Search for the cell housing the specified text and yield its [x, y] center coordinate. 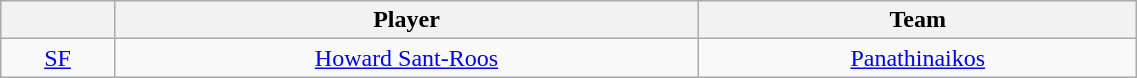
Howard Sant-Roos [406, 58]
Player [406, 20]
Panathinaikos [918, 58]
Team [918, 20]
SF [58, 58]
